Find where the given text appears and provide that cell's center as (x, y) coordinate. 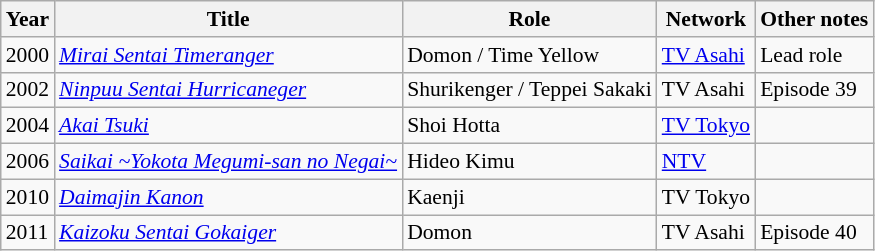
Kaenji (530, 197)
Hideo Kimu (530, 162)
Shoi Hotta (530, 126)
Kaizoku Sentai Gokaiger (228, 233)
Network (706, 19)
Mirai Sentai Timeranger (228, 55)
2000 (28, 55)
Episode 40 (814, 233)
Role (530, 19)
Lead role (814, 55)
Year (28, 19)
Ninpuu Sentai Hurricaneger (228, 90)
Domon (530, 233)
2002 (28, 90)
Daimajin Kanon (228, 197)
Episode 39 (814, 90)
NTV (706, 162)
2010 (28, 197)
2004 (28, 126)
Other notes (814, 19)
2006 (28, 162)
Saikai ~Yokota Megumi-san no Negai~ (228, 162)
Domon / Time Yellow (530, 55)
Akai Tsuki (228, 126)
Shurikenger / Teppei Sakaki (530, 90)
Title (228, 19)
2011 (28, 233)
